Scan for the cell matching the given text and deliver its [X, Y] coordinate at center. 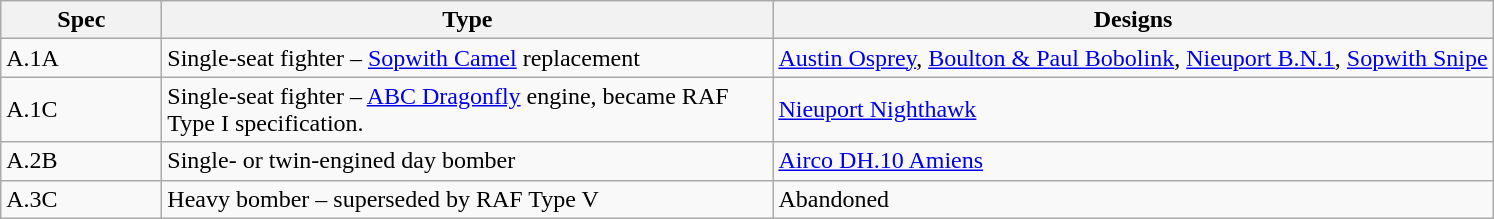
Abandoned [1133, 199]
Single-seat fighter – Sopwith Camel replacement [468, 58]
Single- or twin-engined day bomber [468, 161]
Type [468, 20]
Airco DH.10 Amiens [1133, 161]
A.2B [82, 161]
A.1A [82, 58]
Nieuport Nighthawk [1133, 110]
Designs [1133, 20]
A.3C [82, 199]
Single-seat fighter – ABC Dragonfly engine, became RAF Type I specification. [468, 110]
A.1C [82, 110]
Heavy bomber – superseded by RAF Type V [468, 199]
Austin Osprey, Boulton & Paul Bobolink, Nieuport B.N.1, Sopwith Snipe [1133, 58]
Spec [82, 20]
